Provide the (x, y) coordinate of the cell's center where the given text is located.  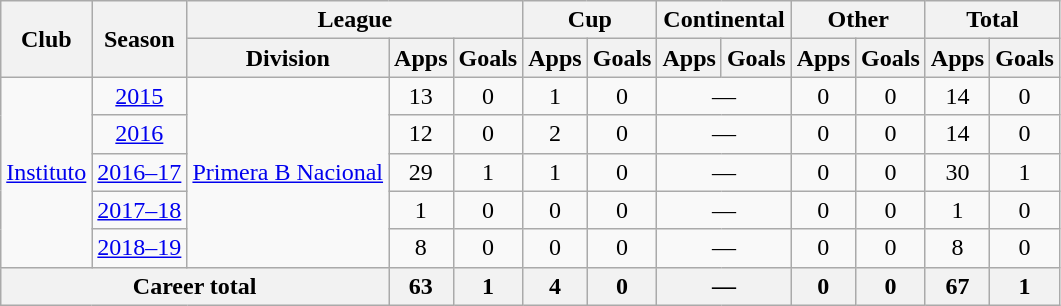
Division (288, 58)
Primera B Nacional (288, 172)
Cup (590, 20)
12 (421, 134)
63 (421, 286)
2018–19 (140, 248)
4 (555, 286)
30 (957, 172)
2015 (140, 96)
2016 (140, 134)
2016–17 (140, 172)
Club (46, 39)
League (355, 20)
Season (140, 39)
2017–18 (140, 210)
13 (421, 96)
Career total (195, 286)
Total (992, 20)
Other (858, 20)
Continental (724, 20)
2 (555, 134)
Instituto (46, 172)
67 (957, 286)
29 (421, 172)
